Locate the cell with the specified text and output its (x, y) center coordinate. 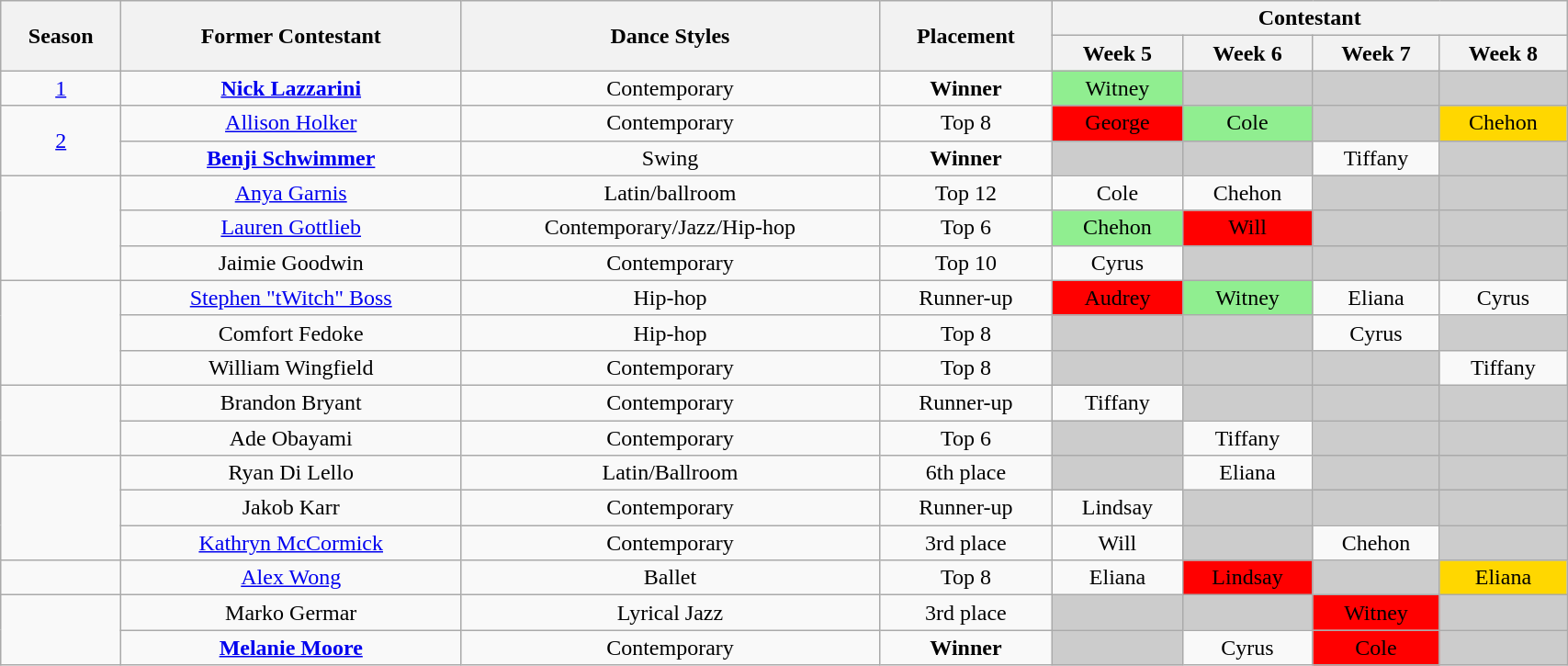
Season (61, 36)
Contestant (1310, 18)
2 (61, 141)
Week 6 (1247, 53)
Week 5 (1118, 53)
Alex Wong (291, 578)
Anya Garnis (291, 193)
1 (61, 88)
Audrey (1118, 298)
Latin/ballroom (671, 193)
Latin/Ballroom (671, 473)
Allison Holker (291, 123)
Marko Germar (291, 613)
Lauren Gottlieb (291, 228)
Jaimie Goodwin (291, 263)
Top 10 (965, 263)
Melanie Moore (291, 648)
Nick Lazzarini (291, 88)
Stephen "tWitch" Boss (291, 298)
Kathryn McCormick (291, 543)
Ade Obayami (291, 438)
Comfort Fedoke (291, 333)
Former Contestant (291, 36)
Week 8 (1503, 53)
Benji Schwimmer (291, 158)
Jakob Karr (291, 508)
Lyrical Jazz (671, 613)
Ballet (671, 578)
Top 12 (965, 193)
Week 7 (1376, 53)
Ryan Di Lello (291, 473)
William Wingfield (291, 367)
Placement (965, 36)
Contemporary/Jazz/Hip-hop (671, 228)
Swing (671, 158)
Dance Styles (671, 36)
6th place (965, 473)
Brandon Bryant (291, 402)
George (1118, 123)
